Locate the cell with the specified text and output its (X, Y) center coordinate. 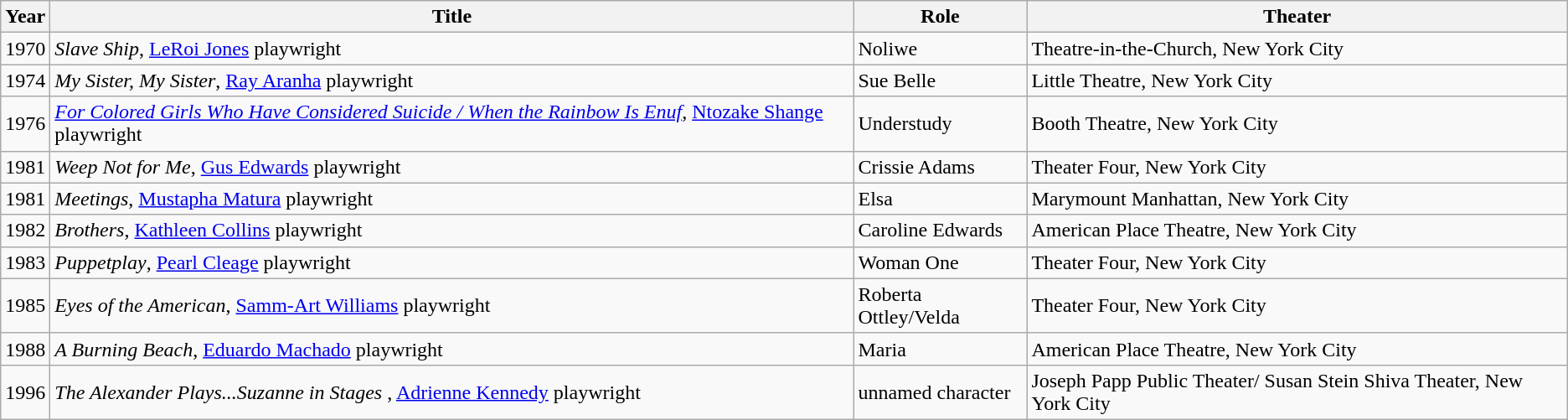
Understudy (940, 124)
Crissie Adams (940, 167)
Elsa (940, 199)
1982 (25, 231)
Sue Belle (940, 80)
Little Theatre, New York City (1297, 80)
1988 (25, 349)
My Sister, My Sister, Ray Aranha playwright (452, 80)
Maria (940, 349)
Weep Not for Me, Gus Edwards playwright (452, 167)
Booth Theatre, New York City (1297, 124)
Year (25, 17)
Caroline Edwards (940, 231)
A Burning Beach, Eduardo Machado playwright (452, 349)
For Colored Girls Who Have Considered Suicide / When the Rainbow Is Enuf, Ntozake Shange playwright (452, 124)
Roberta Ottley/Velda (940, 305)
unnamed character (940, 392)
Woman One (940, 262)
Noliwe (940, 49)
1974 (25, 80)
Meetings, Mustapha Matura playwright (452, 199)
The Alexander Plays...Suzanne in Stages , Adrienne Kennedy playwright (452, 392)
Title (452, 17)
Marymount Manhattan, New York City (1297, 199)
Role (940, 17)
1970 (25, 49)
Eyes of the American, Samm-Art Williams playwright (452, 305)
1985 (25, 305)
Joseph Papp Public Theater/ Susan Stein Shiva Theater, New York City (1297, 392)
Puppetplay, Pearl Cleage playwright (452, 262)
Theater (1297, 17)
1976 (25, 124)
Slave Ship, LeRoi Jones playwright (452, 49)
Brothers, Kathleen Collins playwright (452, 231)
1983 (25, 262)
Theatre-in-the-Church, New York City (1297, 49)
1996 (25, 392)
